From the cell containing the given text, extract its center point as (X, Y) coordinate. 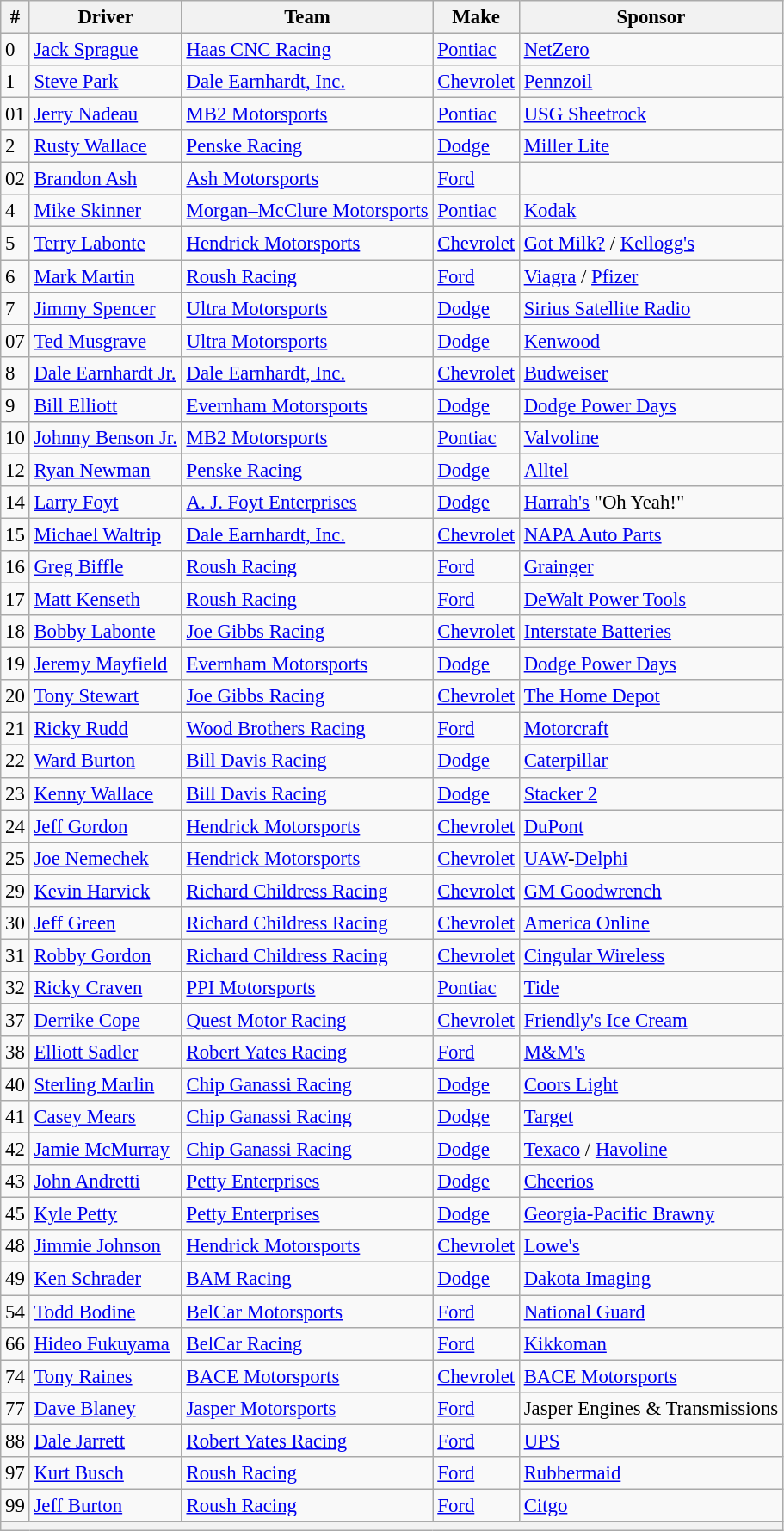
24 (15, 826)
Brandon Ash (105, 179)
4 (15, 211)
Terry Labonte (105, 244)
19 (15, 664)
29 (15, 891)
PPI Motorsports (307, 988)
DuPont (651, 826)
Kenwood (651, 341)
40 (15, 1085)
Michael Waltrip (105, 534)
77 (15, 1408)
Cheerios (651, 1182)
Ricky Craven (105, 988)
Kyle Petty (105, 1214)
Motorcraft (651, 729)
97 (15, 1473)
Viagra / Pfizer (651, 276)
Kikkoman (651, 1343)
Jeff Gordon (105, 826)
Dale Earnhardt Jr. (105, 373)
Ted Musgrave (105, 341)
Bill Elliott (105, 405)
Derrike Cope (105, 1020)
2 (15, 146)
Larry Foyt (105, 503)
Tony Raines (105, 1376)
Dave Blaney (105, 1408)
14 (15, 503)
02 (15, 179)
GM Goodwrench (651, 891)
Bobby Labonte (105, 632)
10 (15, 438)
8 (15, 373)
Coors Light (651, 1085)
Texaco / Havoline (651, 1150)
Rubbermaid (651, 1473)
DeWalt Power Tools (651, 600)
# (15, 17)
42 (15, 1150)
BelCar Motorsports (307, 1312)
Robby Gordon (105, 955)
Grainger (651, 567)
Kurt Busch (105, 1473)
UPS (651, 1441)
Interstate Batteries (651, 632)
31 (15, 955)
Target (651, 1117)
Casey Mears (105, 1117)
Wood Brothers Racing (307, 729)
21 (15, 729)
Kevin Harvick (105, 891)
Harrah's "Oh Yeah!" (651, 503)
20 (15, 696)
37 (15, 1020)
NetZero (651, 50)
1 (15, 82)
Got Milk? / Kellogg's (651, 244)
Todd Bodine (105, 1312)
Team (307, 17)
Cingular Wireless (651, 955)
Haas CNC Racing (307, 50)
Morgan–McClure Motorsports (307, 211)
Ward Burton (105, 762)
07 (15, 341)
Caterpillar (651, 762)
23 (15, 793)
Georgia-Pacific Brawny (651, 1214)
Jeff Burton (105, 1505)
Lowe's (651, 1247)
USG Sheetrock (651, 114)
Stacker 2 (651, 793)
Dakota Imaging (651, 1279)
Tide (651, 988)
Jimmie Johnson (105, 1247)
BAM Racing (307, 1279)
M&M's (651, 1053)
Jasper Motorsports (307, 1408)
Ken Schrader (105, 1279)
32 (15, 988)
12 (15, 470)
Greg Biffle (105, 567)
5 (15, 244)
Jasper Engines & Transmissions (651, 1408)
Sterling Marlin (105, 1085)
41 (15, 1117)
Dale Jarrett (105, 1441)
22 (15, 762)
Steve Park (105, 82)
49 (15, 1279)
7 (15, 308)
A. J. Foyt Enterprises (307, 503)
Friendly's Ice Cream (651, 1020)
Ryan Newman (105, 470)
Jamie McMurray (105, 1150)
America Online (651, 923)
Kenny Wallace (105, 793)
Pennzoil (651, 82)
9 (15, 405)
Jeremy Mayfield (105, 664)
16 (15, 567)
John Andretti (105, 1182)
Kodak (651, 211)
15 (15, 534)
NAPA Auto Parts (651, 534)
Sponsor (651, 17)
66 (15, 1343)
74 (15, 1376)
38 (15, 1053)
Quest Motor Racing (307, 1020)
0 (15, 50)
Joe Nemechek (105, 858)
Jack Sprague (105, 50)
Jerry Nadeau (105, 114)
Mark Martin (105, 276)
Tony Stewart (105, 696)
Elliott Sadler (105, 1053)
Budweiser (651, 373)
Ricky Rudd (105, 729)
Mike Skinner (105, 211)
Jeff Green (105, 923)
99 (15, 1505)
Miller Lite (651, 146)
Citgo (651, 1505)
Sirius Satellite Radio (651, 308)
30 (15, 923)
17 (15, 600)
Jimmy Spencer (105, 308)
UAW-Delphi (651, 858)
Valvoline (651, 438)
Ash Motorsports (307, 179)
Matt Kenseth (105, 600)
BelCar Racing (307, 1343)
25 (15, 858)
43 (15, 1182)
The Home Depot (651, 696)
National Guard (651, 1312)
Driver (105, 17)
Rusty Wallace (105, 146)
6 (15, 276)
88 (15, 1441)
18 (15, 632)
48 (15, 1247)
Make (476, 17)
Hideo Fukuyama (105, 1343)
Alltel (651, 470)
54 (15, 1312)
45 (15, 1214)
01 (15, 114)
Johnny Benson Jr. (105, 438)
